Capture the cell that displays the provided text and extract its [x, y] central coordinate. 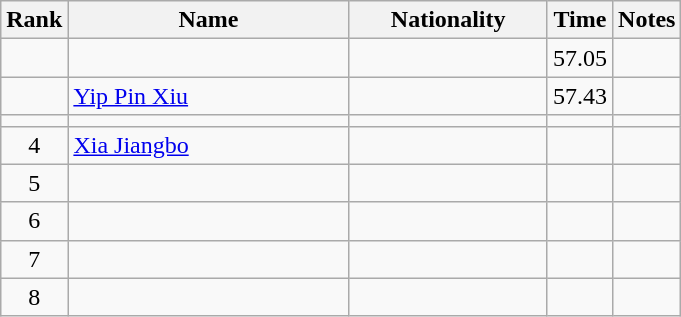
Time [580, 20]
7 [34, 259]
Yip Pin Xiu [208, 96]
Nationality [448, 20]
4 [34, 145]
Xia Jiangbo [208, 145]
57.05 [580, 58]
Name [208, 20]
6 [34, 221]
Rank [34, 20]
Notes [647, 20]
5 [34, 183]
57.43 [580, 96]
8 [34, 297]
